Locate the cell with the specified text and output its (x, y) center coordinate. 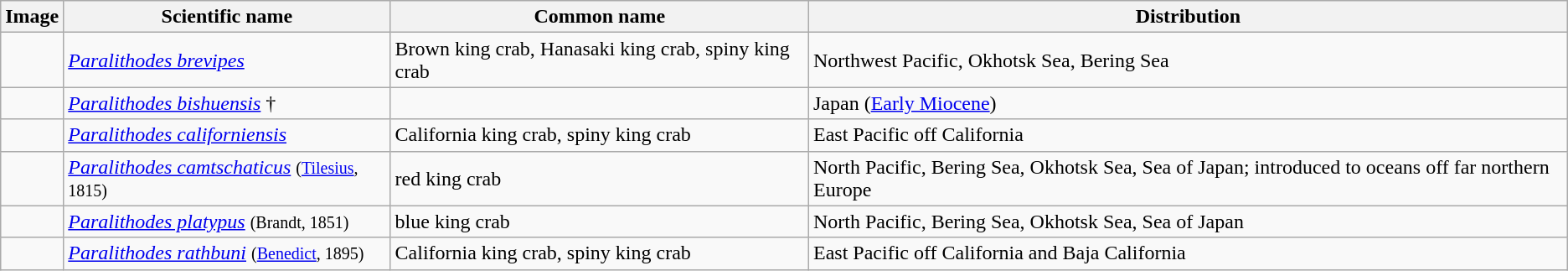
North Pacific, Bering Sea, Okhotsk Sea, Sea of Japan; introduced to oceans off far northern Europe (1188, 178)
Paralithodes brevipes (227, 60)
Paralithodes californiensis (227, 135)
Paralithodes bishuensis † (227, 103)
Image (32, 17)
Distribution (1188, 17)
East Pacific off California and Baja California (1188, 253)
Northwest Pacific, Okhotsk Sea, Bering Sea (1188, 60)
Paralithodes rathbuni (Benedict, 1895) (227, 253)
East Pacific off California (1188, 135)
Scientific name (227, 17)
Japan (Early Miocene) (1188, 103)
Common name (600, 17)
North Pacific, Bering Sea, Okhotsk Sea, Sea of Japan (1188, 221)
blue king crab (600, 221)
red king crab (600, 178)
Brown king crab, Hanasaki king crab, spiny king crab (600, 60)
Paralithodes camtschaticus (Tilesius, 1815) (227, 178)
Paralithodes platypus (Brandt, 1851) (227, 221)
